Find where the given text appears and provide that cell's center as [x, y] coordinate. 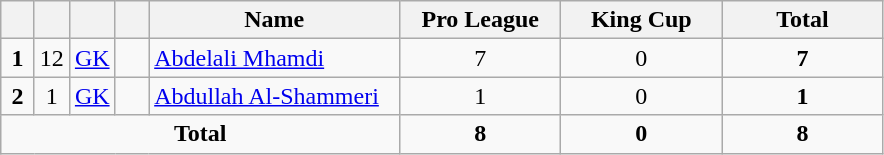
King Cup [642, 20]
Abdullah Al-Shammeri [274, 96]
Pro League [480, 20]
Abdelali Mhamdi [274, 58]
12 [52, 58]
2 [18, 96]
Name [274, 20]
